Provide the (x, y) coordinate of the cell's center where the given text is located.  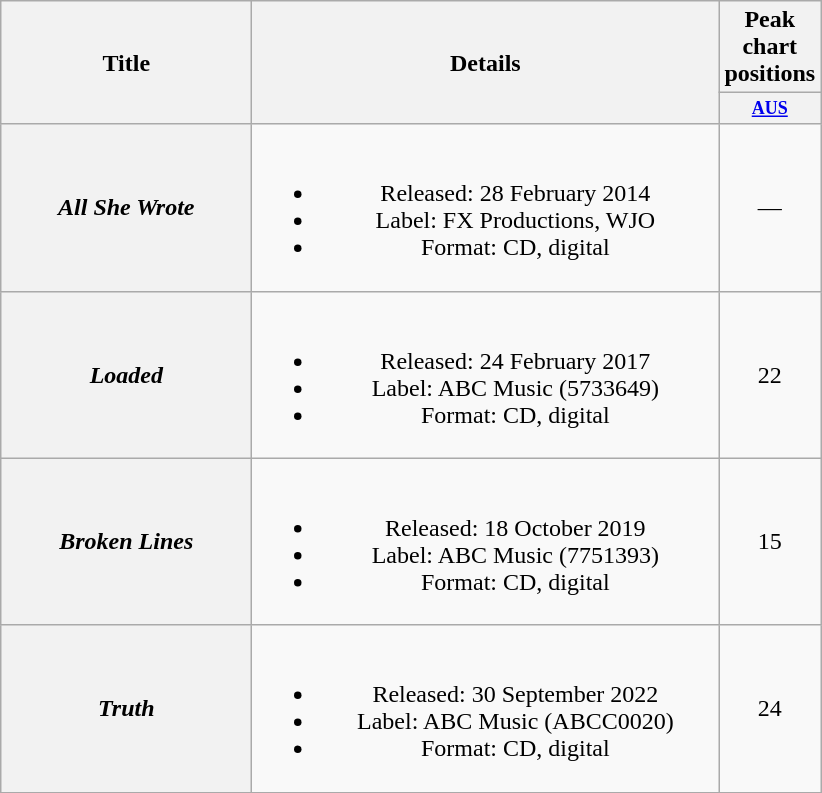
Broken Lines (126, 542)
Released: 28 February 2014Label: FX Productions, WJOFormat: CD, digital (486, 208)
Released: 30 September 2022Label: ABC Music (ABCC0020)Format: CD, digital (486, 708)
Peak chart positions (770, 47)
All She Wrote (126, 208)
Released: 18 October 2019Label: ABC Music (7751393)Format: CD, digital (486, 542)
15 (770, 542)
AUS (770, 108)
22 (770, 374)
Loaded (126, 374)
Title (126, 62)
Released: 24 February 2017Label: ABC Music (5733649)Format: CD, digital (486, 374)
Details (486, 62)
24 (770, 708)
— (770, 208)
Truth (126, 708)
